Search for the cell housing the specified text and yield its [x, y] center coordinate. 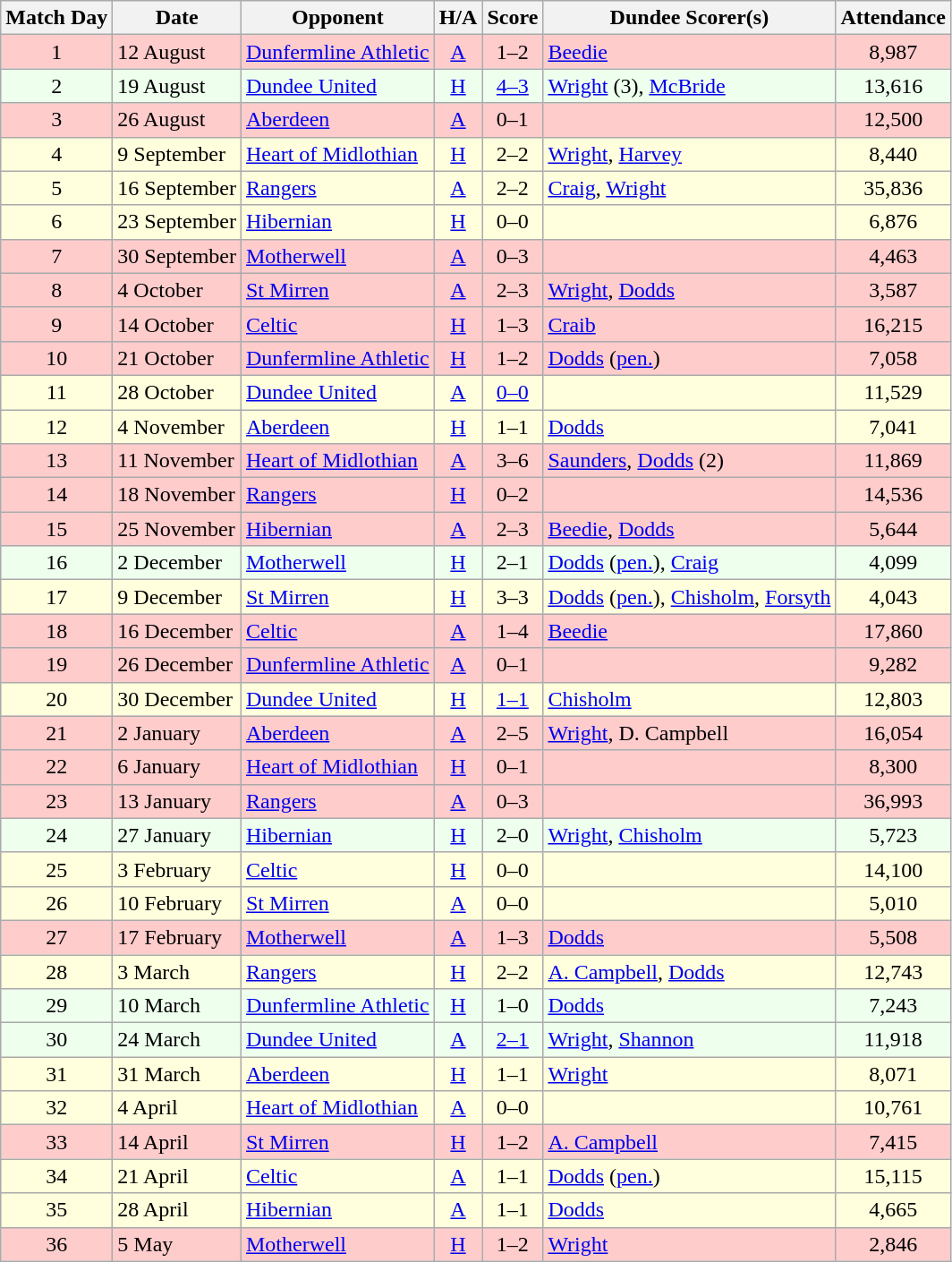
16 December [177, 631]
0–2 [513, 495]
34 [57, 1176]
25 [57, 869]
9,282 [893, 665]
22 [57, 767]
3–3 [513, 597]
26 December [177, 665]
Craib [689, 324]
8,440 [893, 154]
14 October [177, 324]
2–0 [513, 835]
5 [57, 188]
14,100 [893, 869]
25 November [177, 529]
3,587 [893, 290]
8,300 [893, 767]
21 [57, 733]
20 [57, 699]
A. Campbell, Dodds [689, 971]
11,918 [893, 1040]
6 January [177, 767]
4,043 [893, 597]
6 [57, 222]
5,644 [893, 529]
26 August [177, 120]
7,041 [893, 427]
16 September [177, 188]
11,869 [893, 461]
35 [57, 1210]
14,536 [893, 495]
13 January [177, 801]
4,463 [893, 256]
2 December [177, 563]
18 November [177, 495]
28 [57, 971]
15,115 [893, 1176]
21 October [177, 358]
9 [57, 324]
2–5 [513, 733]
9 December [177, 597]
31 [57, 1074]
12,803 [893, 699]
30 September [177, 256]
16,215 [893, 324]
Wright (3), McBride [689, 86]
2 January [177, 733]
Wright, Harvey [689, 154]
36,993 [893, 801]
3 March [177, 971]
10 [57, 358]
8,071 [893, 1074]
28 October [177, 392]
Dundee Scorer(s) [689, 18]
Wright, Dodds [689, 290]
29 [57, 1006]
11 November [177, 461]
Chisholm [689, 699]
30 December [177, 699]
4 November [177, 427]
A. Campbell [689, 1142]
30 [57, 1040]
16 [57, 563]
19 August [177, 86]
9 September [177, 154]
8 [57, 290]
24 March [177, 1040]
2 [57, 86]
Match Day [57, 18]
7 [57, 256]
10,761 [893, 1108]
1–4 [513, 631]
26 [57, 903]
4 [57, 154]
8,987 [893, 52]
7,415 [893, 1142]
Score [513, 18]
14 April [177, 1142]
5,508 [893, 937]
Attendance [893, 18]
1 [57, 52]
5,010 [893, 903]
12 [57, 427]
24 [57, 835]
3 February [177, 869]
11,529 [893, 392]
Saunders, Dodds (2) [689, 461]
4,099 [893, 563]
6,876 [893, 222]
17 [57, 597]
2,846 [893, 1244]
Dodds (pen.), Craig [689, 563]
7,243 [893, 1006]
7,058 [893, 358]
4–3 [513, 86]
Wright, Chisholm [689, 835]
4 October [177, 290]
12,500 [893, 120]
4 April [177, 1108]
36 [57, 1244]
11 [57, 392]
10 February [177, 903]
17 February [177, 937]
3–6 [513, 461]
1–0 [513, 1006]
Wright, Shannon [689, 1040]
12 August [177, 52]
31 March [177, 1074]
5 May [177, 1244]
23 [57, 801]
5,723 [893, 835]
33 [57, 1142]
Opponent [337, 18]
14 [57, 495]
12,743 [893, 971]
17,860 [893, 631]
23 September [177, 222]
Craig, Wright [689, 188]
4,665 [893, 1210]
27 [57, 937]
Dodds (pen.), Chisholm, Forsyth [689, 597]
10 March [177, 1006]
32 [57, 1108]
35,836 [893, 188]
Beedie, Dodds [689, 529]
19 [57, 665]
3 [57, 120]
Wright, D. Campbell [689, 733]
18 [57, 631]
21 April [177, 1176]
13,616 [893, 86]
Date [177, 18]
28 April [177, 1210]
H/A [458, 18]
15 [57, 529]
27 January [177, 835]
13 [57, 461]
16,054 [893, 733]
